From the cell containing the given text, extract its center point as (x, y) coordinate. 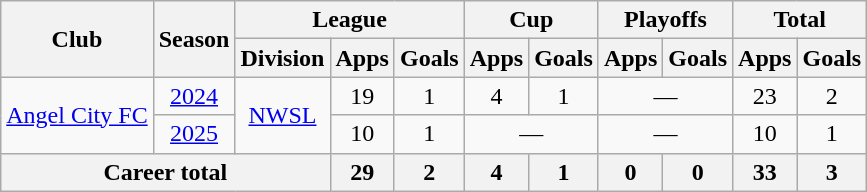
Cup (531, 20)
2025 (194, 134)
Angel City FC (77, 115)
3 (832, 172)
Season (194, 39)
33 (765, 172)
Club (77, 39)
Career total (166, 172)
Total (800, 20)
23 (765, 96)
Division (282, 58)
29 (362, 172)
19 (362, 96)
League (350, 20)
2024 (194, 96)
Playoffs (665, 20)
NWSL (282, 115)
